Determine the [x, y] coordinate at the center of the cell enclosing the given text.  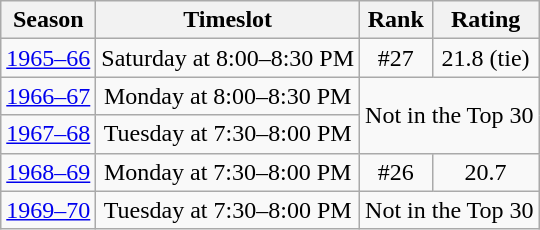
Saturday at 8:00–8:30 PM [228, 58]
Monday at 8:00–8:30 PM [228, 96]
Monday at 7:30–8:00 PM [228, 172]
Rating [486, 20]
1967–68 [48, 134]
Rank [396, 20]
#27 [396, 58]
Season [48, 20]
1966–67 [48, 96]
#26 [396, 172]
1969–70 [48, 210]
20.7 [486, 172]
1965–66 [48, 58]
Timeslot [228, 20]
21.8 (tie) [486, 58]
1968–69 [48, 172]
